Find where the given text appears and provide that cell's center as [X, Y] coordinate. 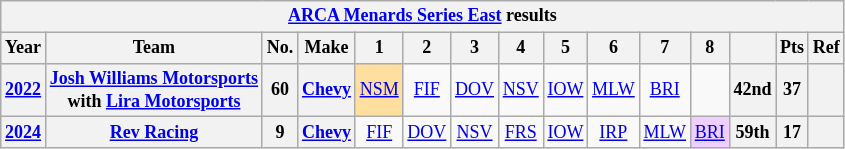
FRS [520, 132]
Josh Williams Motorsports with Lira Motorsports [154, 90]
Pts [792, 48]
4 [520, 48]
8 [710, 48]
Make [327, 48]
9 [280, 132]
37 [792, 90]
6 [614, 48]
60 [280, 90]
2022 [24, 90]
Year [24, 48]
17 [792, 132]
59th [752, 132]
2024 [24, 132]
5 [566, 48]
IRP [614, 132]
3 [475, 48]
1 [379, 48]
ARCA Menards Series East results [422, 16]
7 [664, 48]
Team [154, 48]
2 [427, 48]
NSM [379, 90]
Rev Racing [154, 132]
No. [280, 48]
Ref [826, 48]
42nd [752, 90]
